For the text-containing cell, return its midpoint in (x, y) coordinate format. 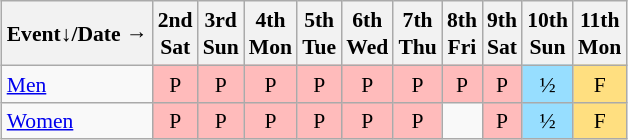
7thThu (418, 33)
9thSat (502, 33)
8thFri (462, 33)
3rdSun (221, 33)
Men (78, 84)
Event↓/Date → (78, 33)
11thMon (600, 33)
6thWed (367, 33)
5thTue (319, 33)
10thSun (548, 33)
2ndSat (176, 33)
4thMon (270, 33)
Women (78, 120)
